Detect which cell encompasses the target text, then output its [x, y] center coordinate. 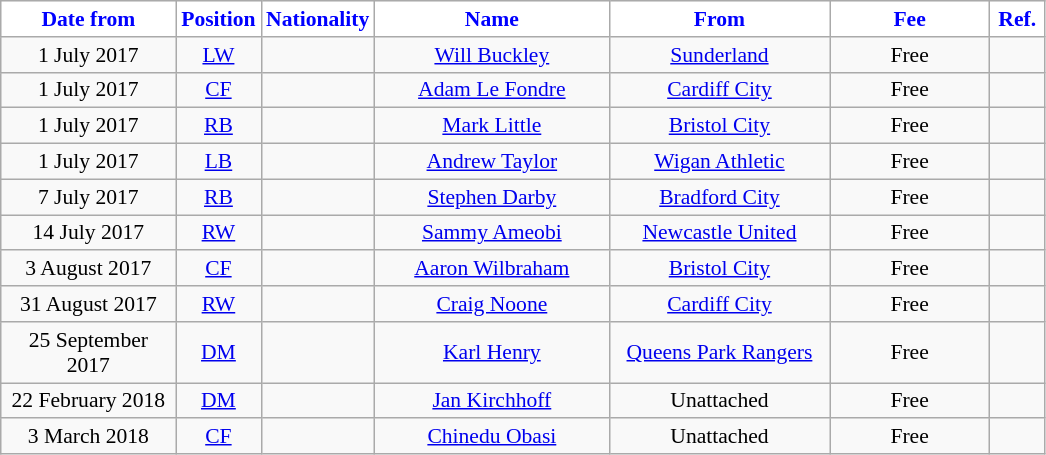
Nationality [318, 19]
Name [492, 19]
Adam Le Fondre [492, 90]
25 September 2017 [88, 352]
14 July 2017 [88, 233]
Date from [88, 19]
Sunderland [719, 55]
Karl Henry [492, 352]
Position [218, 19]
Sammy Ameobi [492, 233]
Ref. [1018, 19]
Craig Noone [492, 304]
LB [218, 162]
7 July 2017 [88, 197]
Wigan Athletic [719, 162]
3 August 2017 [88, 269]
From [719, 19]
LW [218, 55]
Mark Little [492, 126]
31 August 2017 [88, 304]
Queens Park Rangers [719, 352]
Bradford City [719, 197]
Newcastle United [719, 233]
22 February 2018 [88, 401]
Jan Kirchhoff [492, 401]
3 March 2018 [88, 437]
Andrew Taylor [492, 162]
Stephen Darby [492, 197]
Will Buckley [492, 55]
Chinedu Obasi [492, 437]
Fee [910, 19]
Aaron Wilbraham [492, 269]
